For the text-containing cell, return its midpoint in [x, y] coordinate format. 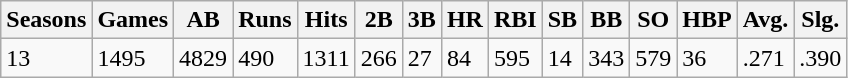
BB [606, 20]
14 [562, 58]
.271 [766, 58]
2B [378, 20]
27 [422, 58]
HBP [707, 20]
SO [654, 20]
SB [562, 20]
Games [133, 20]
343 [606, 58]
HR [464, 20]
1495 [133, 58]
Runs [265, 20]
AB [204, 20]
RBI [515, 20]
Slg. [820, 20]
3B [422, 20]
266 [378, 58]
490 [265, 58]
Hits [326, 20]
Seasons [46, 20]
36 [707, 58]
4829 [204, 58]
579 [654, 58]
13 [46, 58]
1311 [326, 58]
Avg. [766, 20]
595 [515, 58]
.390 [820, 58]
84 [464, 58]
